Output the (x, y) coordinate of the center of the cell containing the given text.  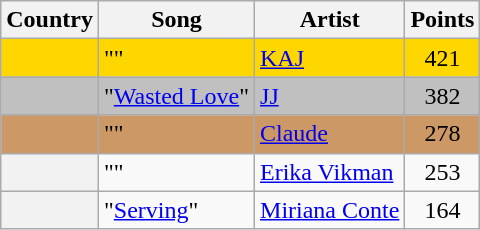
KAJ (330, 58)
Song (176, 20)
Claude (330, 134)
"Wasted Love" (176, 96)
Miriana Conte (330, 210)
382 (442, 96)
Erika Vikman (330, 172)
278 (442, 134)
421 (442, 58)
Country (50, 20)
164 (442, 210)
JJ (330, 96)
Artist (330, 20)
"Serving" (176, 210)
Points (442, 20)
253 (442, 172)
